Scan for the cell matching the given text and deliver its (x, y) coordinate at center. 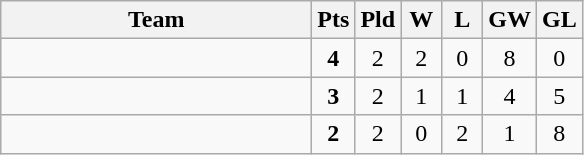
L (462, 20)
3 (334, 96)
GL (559, 20)
W (422, 20)
5 (559, 96)
Team (156, 20)
GW (510, 20)
Pts (334, 20)
Pld (378, 20)
